Identify which cell holds the provided text, then report its [x, y] central coordinate. 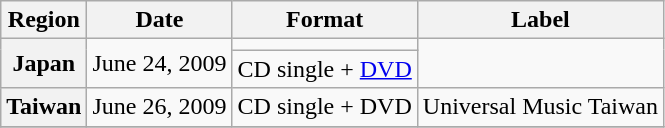
Label [540, 20]
Format [324, 20]
Taiwan [44, 107]
Date [160, 20]
June 24, 2009 [160, 64]
Universal Music Taiwan [540, 107]
June 26, 2009 [160, 107]
Region [44, 20]
Japan [44, 64]
